Determine the (X, Y) coordinate at the center of the cell enclosing the given text.  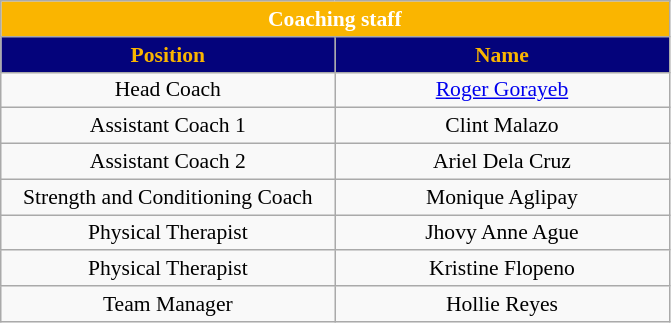
Monique Aglipay (502, 197)
Ariel Dela Cruz (502, 162)
Strength and Conditioning Coach (168, 197)
Jhovy Anne Ague (502, 233)
Head Coach (168, 90)
Assistant Coach 1 (168, 126)
Clint Malazo (502, 126)
Assistant Coach 2 (168, 162)
Coaching staff (335, 19)
Position (168, 55)
Name (502, 55)
Team Manager (168, 304)
Kristine Flopeno (502, 269)
Roger Gorayeb (502, 90)
Hollie Reyes (502, 304)
